Return [X, Y] of the center of cell containing provided text 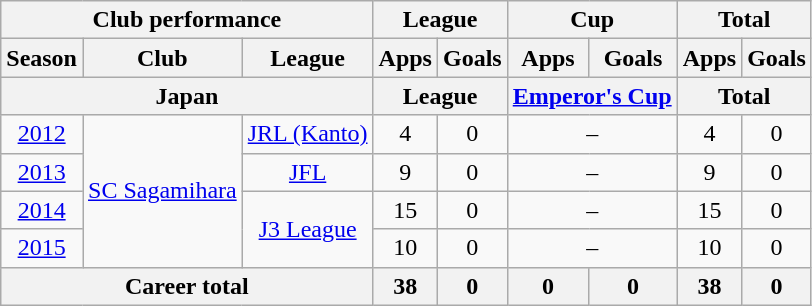
Cup [592, 20]
2014 [42, 210]
2012 [42, 134]
JFL [308, 172]
SC Sagamihara [162, 191]
2013 [42, 172]
Japan [187, 96]
Career total [187, 286]
J3 League [308, 229]
Club performance [187, 20]
JRL (Kanto) [308, 134]
Season [42, 58]
Emperor's Cup [592, 96]
2015 [42, 248]
Club [162, 58]
